Extract the [X, Y] coordinate from the center of the cell holding the provided text.  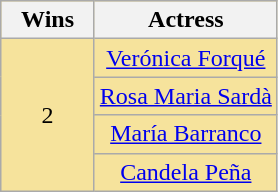
María Barranco [186, 134]
Wins [48, 20]
Actress [186, 20]
2 [48, 115]
Verónica Forqué [186, 58]
Rosa Maria Sardà [186, 96]
Candela Peña [186, 172]
